For the text-containing cell, return its midpoint in (x, y) coordinate format. 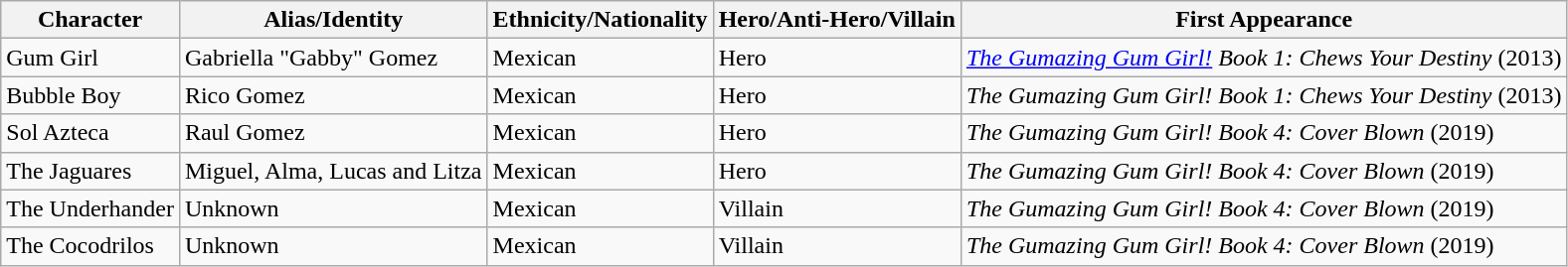
Alias/Identity (333, 20)
The Underhander (90, 208)
First Appearance (1263, 20)
Miguel, Alma, Lucas and Litza (333, 171)
Gum Girl (90, 58)
Character (90, 20)
The Jaguares (90, 171)
Ethnicity/Nationality (601, 20)
Rico Gomez (333, 95)
Gabriella "Gabby" Gomez (333, 58)
Raul Gomez (333, 133)
Bubble Boy (90, 95)
Sol Azteca (90, 133)
The Cocodrilos (90, 246)
Hero/Anti-Hero/Villain (837, 20)
